Capture the cell that displays the provided text and extract its [x, y] central coordinate. 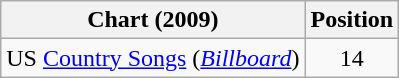
US Country Songs (Billboard) [153, 58]
14 [352, 58]
Chart (2009) [153, 20]
Position [352, 20]
